Capture the cell that displays the provided text and extract its [X, Y] central coordinate. 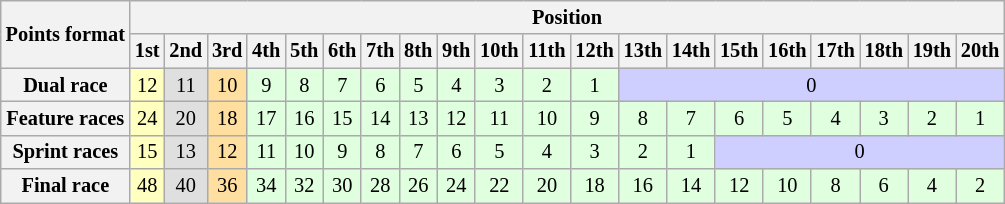
26 [418, 186]
Points format [66, 34]
17th [835, 51]
32 [304, 186]
6th [342, 51]
9th [456, 51]
14th [691, 51]
Final race [66, 186]
30 [342, 186]
13th [643, 51]
28 [380, 186]
7th [380, 51]
34 [266, 186]
19th [932, 51]
10th [499, 51]
3rd [227, 51]
48 [148, 186]
15th [739, 51]
17 [266, 118]
Feature races [66, 118]
Dual race [66, 85]
40 [186, 186]
11th [546, 51]
16th [787, 51]
Position [567, 17]
22 [499, 186]
36 [227, 186]
4th [266, 51]
8th [418, 51]
2nd [186, 51]
Sprint races [66, 152]
20th [980, 51]
1st [148, 51]
18th [884, 51]
5th [304, 51]
12th [594, 51]
